Pinpoint the cell where the given text exists, returning its [x, y] midpoint coordinate. 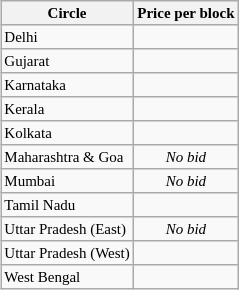
Uttar Pradesh (West) [68, 253]
Kerala [68, 109]
Karnataka [68, 85]
Delhi [68, 37]
Tamil Nadu [68, 205]
Price per block [186, 13]
West Bengal [68, 277]
Mumbai [68, 181]
Circle [68, 13]
Uttar Pradesh (East) [68, 229]
Gujarat [68, 61]
Maharashtra & Goa [68, 157]
Kolkata [68, 133]
